Scan for the cell matching the given text and deliver its (x, y) coordinate at center. 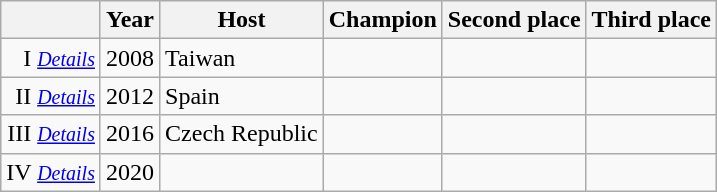
III Details (51, 134)
Champion (382, 20)
2016 (130, 134)
Host (242, 20)
2020 (130, 172)
Year (130, 20)
Czech Republic (242, 134)
Second place (514, 20)
Third place (651, 20)
Spain (242, 96)
Taiwan (242, 58)
2012 (130, 96)
2008 (130, 58)
II Details (51, 96)
I Details (51, 58)
IV Details (51, 172)
